From the cell containing the given text, extract its center point as [X, Y] coordinate. 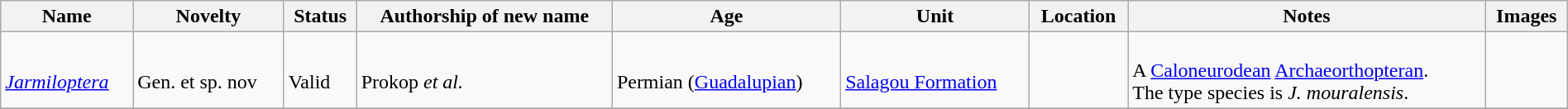
Novelty [208, 17]
Jarmiloptera [67, 70]
Location [1078, 17]
A Caloneurodean Archaeorthopteran. The type species is J. mouralensis. [1307, 70]
Images [1527, 17]
Age [726, 17]
Unit [935, 17]
Notes [1307, 17]
Valid [320, 70]
Prokop et al. [485, 70]
Authorship of new name [485, 17]
Status [320, 17]
Gen. et sp. nov [208, 70]
Salagou Formation [935, 70]
Permian (Guadalupian) [726, 70]
Name [67, 17]
